Determine the [x, y] coordinate at the center of the cell enclosing the given text.  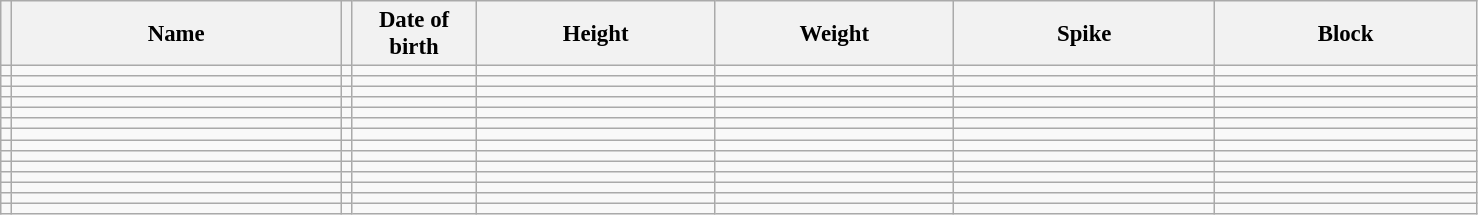
Height [596, 34]
Block [1346, 34]
Weight [834, 34]
Spike [1084, 34]
Date of birth [414, 34]
Name [176, 34]
